Provide the (x, y) coordinate of the cell's center where the given text is located.  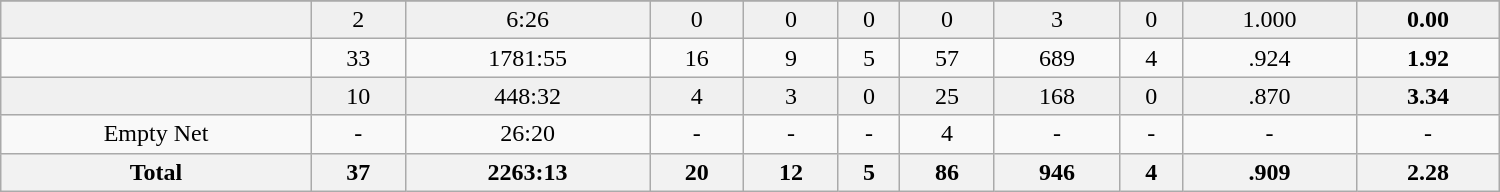
2.28 (1428, 172)
.909 (1270, 172)
448:32 (527, 96)
37 (358, 172)
86 (947, 172)
12 (791, 172)
57 (947, 58)
Total (156, 172)
20 (697, 172)
946 (1057, 172)
0.00 (1428, 20)
2263:13 (527, 172)
689 (1057, 58)
9 (791, 58)
Empty Net (156, 134)
3.34 (1428, 96)
168 (1057, 96)
1781:55 (527, 58)
2 (358, 20)
.870 (1270, 96)
25 (947, 96)
.924 (1270, 58)
6:26 (527, 20)
1.92 (1428, 58)
26:20 (527, 134)
10 (358, 96)
33 (358, 58)
1.000 (1270, 20)
16 (697, 58)
